Extract the [X, Y] coordinate from the center of the cell holding the provided text.  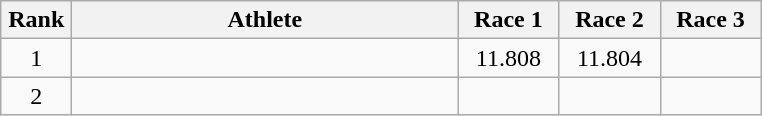
Race 2 [610, 20]
Athlete [265, 20]
11.808 [508, 58]
Race 1 [508, 20]
2 [36, 96]
Race 3 [710, 20]
11.804 [610, 58]
1 [36, 58]
Rank [36, 20]
